Find where the given text appears and provide that cell's center as (X, Y) coordinate. 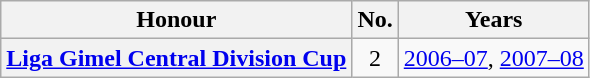
Years (494, 20)
Honour (176, 20)
No. (375, 20)
2006–07, 2007–08 (494, 58)
2 (375, 58)
Liga Gimel Central Division Cup (176, 58)
